Capture the cell that displays the provided text and extract its (X, Y) central coordinate. 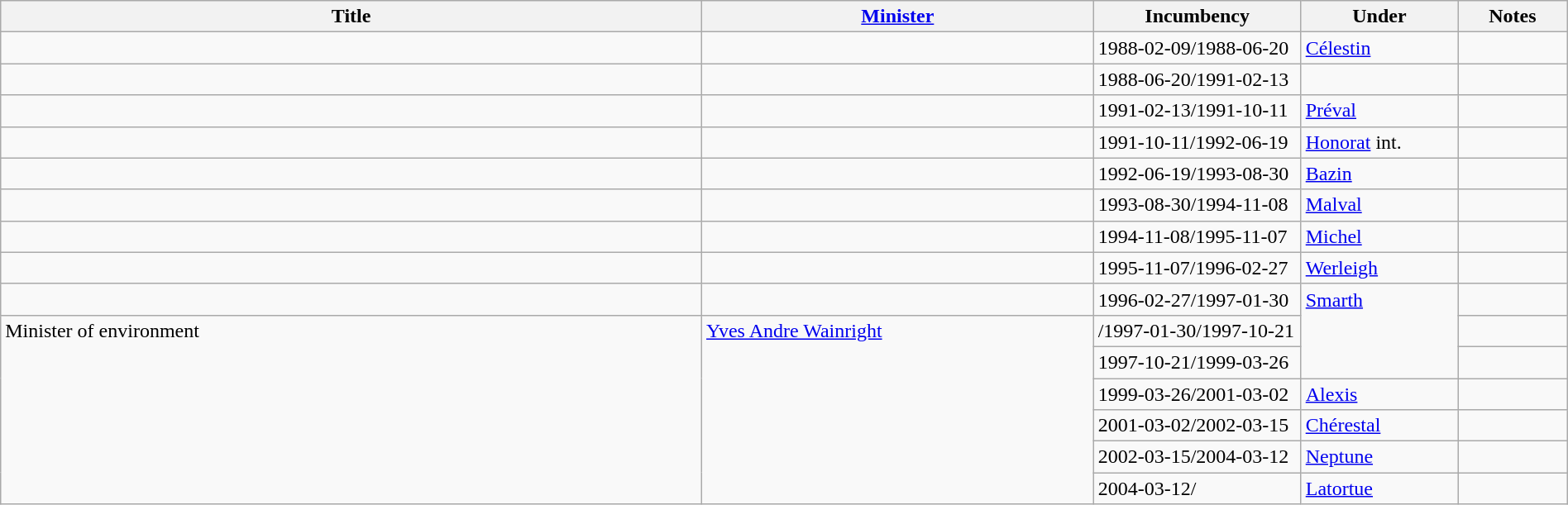
Neptune (1379, 457)
Notes (1513, 17)
Chérestal (1379, 426)
Title (351, 17)
1991-10-11/1992-06-19 (1198, 142)
2001-03-02/2002-03-15 (1198, 426)
Latortue (1379, 488)
Yves Andre Wainright (898, 409)
1988-06-20/1991-02-13 (1198, 79)
1994-11-08/1995-11-07 (1198, 236)
1999-03-26/2001-03-02 (1198, 394)
1993-08-30/1994-11-08 (1198, 205)
Minister (898, 17)
1992-06-19/1993-08-30 (1198, 174)
Michel (1379, 236)
1988-02-09/1988-06-20 (1198, 48)
2002-03-15/2004-03-12 (1198, 457)
/1997-01-30/1997-10-21 (1198, 331)
Bazin (1379, 174)
Smarth (1379, 331)
Préval (1379, 111)
Under (1379, 17)
Malval (1379, 205)
Werleigh (1379, 268)
1996-02-27/1997-01-30 (1198, 299)
1991-02-13/1991-10-11 (1198, 111)
Célestin (1379, 48)
Alexis (1379, 394)
Honorat int. (1379, 142)
Incumbency (1198, 17)
2004-03-12/ (1198, 488)
1997-10-21/1999-03-26 (1198, 362)
1995-11-07/1996-02-27 (1198, 268)
Minister of environment (351, 409)
